Extract the (x, y) coordinate from the center of the cell holding the provided text.  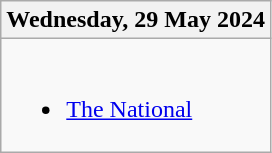
Wednesday, 29 May 2024 (136, 20)
The National (136, 96)
